Identify which cell holds the provided text, then report its (x, y) central coordinate. 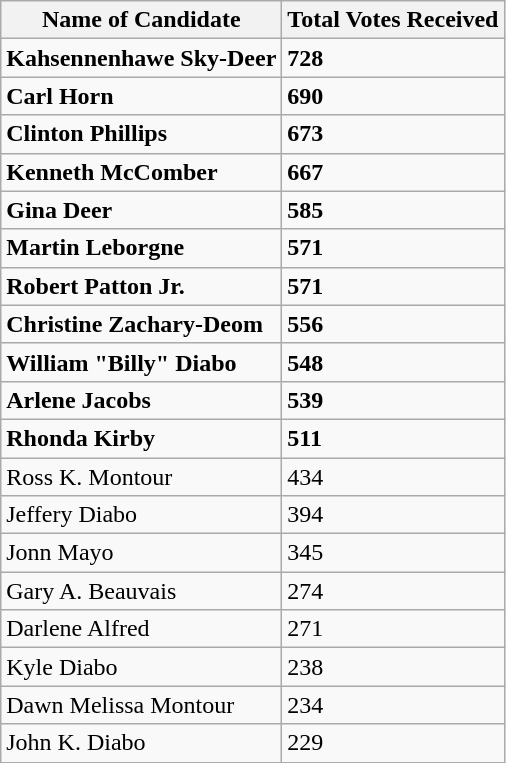
Ross K. Montour (142, 477)
434 (393, 477)
585 (393, 210)
Name of Candidate (142, 20)
345 (393, 553)
728 (393, 58)
556 (393, 324)
548 (393, 362)
Kahsennenhawe Sky-Deer (142, 58)
238 (393, 667)
Gary A. Beauvais (142, 591)
Jonn Mayo (142, 553)
Kenneth McComber (142, 172)
Carl Horn (142, 96)
William "Billy" Diabo (142, 362)
Total Votes Received (393, 20)
Robert Patton Jr. (142, 286)
Gina Deer (142, 210)
Rhonda Kirby (142, 438)
234 (393, 705)
229 (393, 743)
Jeffery Diabo (142, 515)
Clinton Phillips (142, 134)
Kyle Diabo (142, 667)
690 (393, 96)
Dawn Melissa Montour (142, 705)
274 (393, 591)
Arlene Jacobs (142, 400)
271 (393, 629)
511 (393, 438)
539 (393, 400)
667 (393, 172)
Darlene Alfred (142, 629)
Martin Leborgne (142, 248)
Christine Zachary-Deom (142, 324)
394 (393, 515)
John K. Diabo (142, 743)
673 (393, 134)
